Capture the cell that displays the provided text and extract its (X, Y) central coordinate. 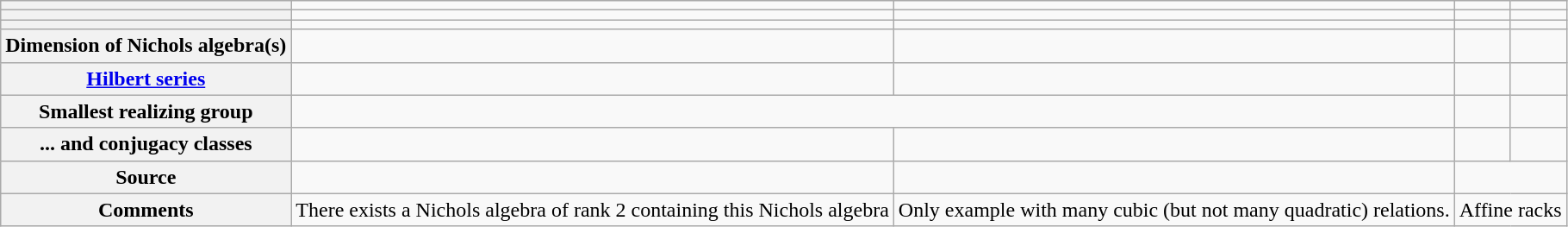
... and conjugacy classes (146, 144)
Affine racks (1510, 210)
Dimension of Nichols algebra(s) (146, 46)
There exists a Nichols algebra of rank 2 containing this Nichols algebra (593, 210)
Comments (146, 210)
Hilbert series (146, 79)
Source (146, 177)
Smallest realizing group (146, 111)
Only example with many cubic (but not many quadratic) relations. (1173, 210)
